Locate the cell with the specified text and output its (x, y) center coordinate. 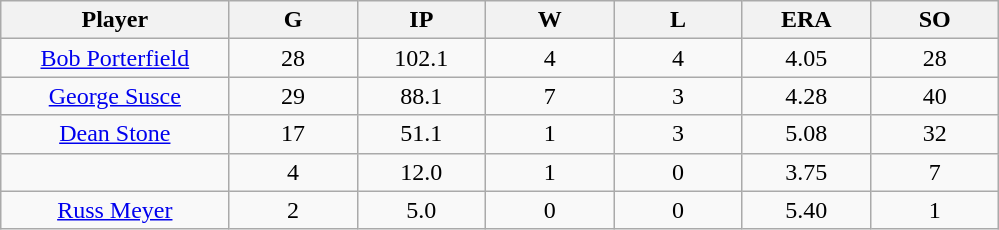
12.0 (421, 172)
51.1 (421, 134)
5.0 (421, 210)
Player (115, 20)
29 (293, 96)
SO (934, 20)
32 (934, 134)
George Susce (115, 96)
L (678, 20)
4.28 (806, 96)
5.40 (806, 210)
G (293, 20)
Dean Stone (115, 134)
40 (934, 96)
Bob Porterfield (115, 58)
IP (421, 20)
88.1 (421, 96)
Russ Meyer (115, 210)
W (550, 20)
2 (293, 210)
3.75 (806, 172)
102.1 (421, 58)
5.08 (806, 134)
4.05 (806, 58)
17 (293, 134)
ERA (806, 20)
